Identify which cell holds the provided text, then report its [x, y] central coordinate. 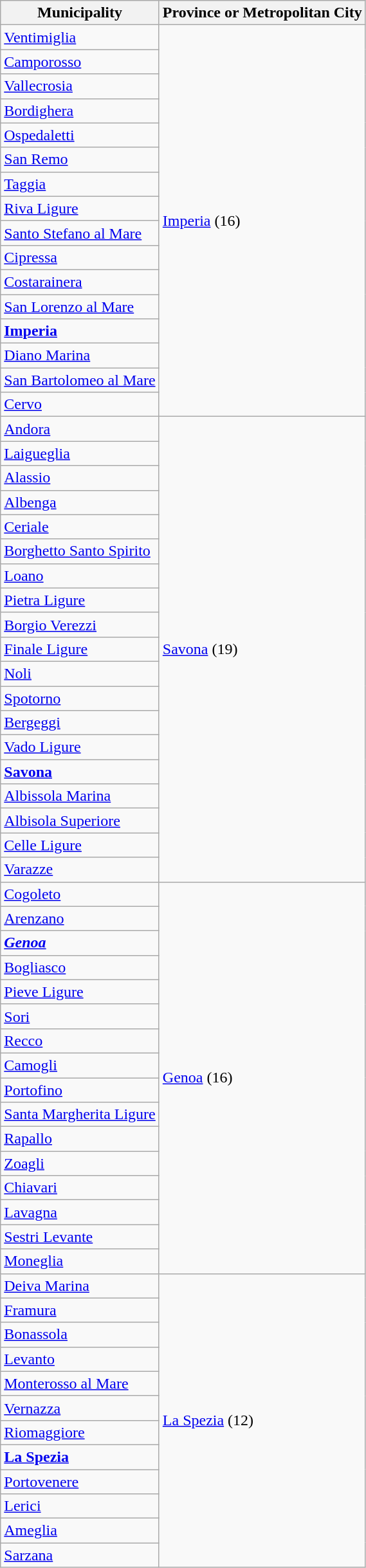
San Lorenzo al Mare [80, 307]
Sestri Levante [80, 1237]
Genoa [80, 943]
Savona (19) [262, 650]
Ceriale [80, 527]
Santa Margherita Ligure [80, 1115]
Pieve Ligure [80, 992]
Albisola Superiore [80, 821]
Alassio [80, 478]
Portovenere [80, 1481]
Municipality [80, 13]
Zoagli [80, 1163]
Albenga [80, 502]
Andora [80, 429]
Albissola Marina [80, 796]
Vado Ligure [80, 747]
Rapallo [80, 1139]
Celle Ligure [80, 845]
Sarzana [80, 1555]
Cipressa [80, 257]
Levanto [80, 1359]
Finale Ligure [80, 649]
Province or Metropolitan City [262, 13]
Noli [80, 673]
Loano [80, 576]
Spotorno [80, 698]
Monterosso al Mare [80, 1383]
Camporosso [80, 62]
Vallecrosia [80, 86]
Ameglia [80, 1531]
Chiavari [80, 1188]
Borghetto Santo Spirito [80, 551]
Laigueglia [80, 453]
Camogli [80, 1065]
Recco [80, 1041]
Taggia [80, 184]
Imperia [80, 331]
Sori [80, 1016]
Borgio Verezzi [80, 624]
Imperia (16) [262, 221]
Portofino [80, 1090]
Riva Ligure [80, 208]
Bordighera [80, 111]
Deiva Marina [80, 1286]
Santo Stefano al Mare [80, 233]
Riomaggiore [80, 1432]
San Bartolomeo al Mare [80, 380]
Framura [80, 1310]
Cogoleto [80, 894]
Diano Marina [80, 356]
Bergeggi [80, 723]
Costarainera [80, 282]
Ventimiglia [80, 37]
Pietra Ligure [80, 600]
Cervo [80, 405]
Arenzano [80, 918]
Bonassola [80, 1335]
San Remo [80, 160]
Varazze [80, 870]
Vernazza [80, 1408]
La Spezia [80, 1457]
Genoa (16) [262, 1078]
La Spezia (12) [262, 1420]
Moneglia [80, 1261]
Ospedaletti [80, 135]
Bogliasco [80, 967]
Lavagna [80, 1212]
Lerici [80, 1506]
Savona [80, 772]
